Capture the cell that displays the provided text and extract its (X, Y) central coordinate. 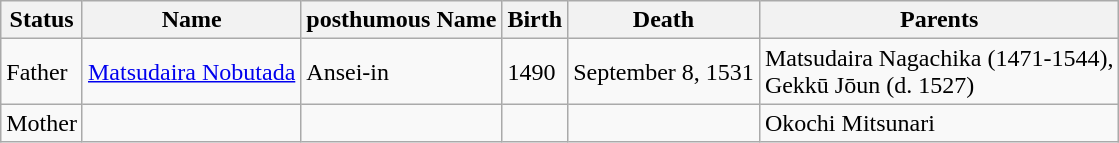
Mother (42, 123)
Birth (535, 20)
September 8, 1531 (664, 72)
Name (191, 20)
Okochi Mitsunari (939, 123)
Matsudaira Nagachika (1471-1544),Gekkū Jōun (d. 1527) (939, 72)
Death (664, 20)
Father (42, 72)
Status (42, 20)
Ansei-in (402, 72)
Matsudaira Nobutada (191, 72)
1490 (535, 72)
posthumous Name (402, 20)
Parents (939, 20)
